Detect which cell encompasses the target text, then output its [x, y] center coordinate. 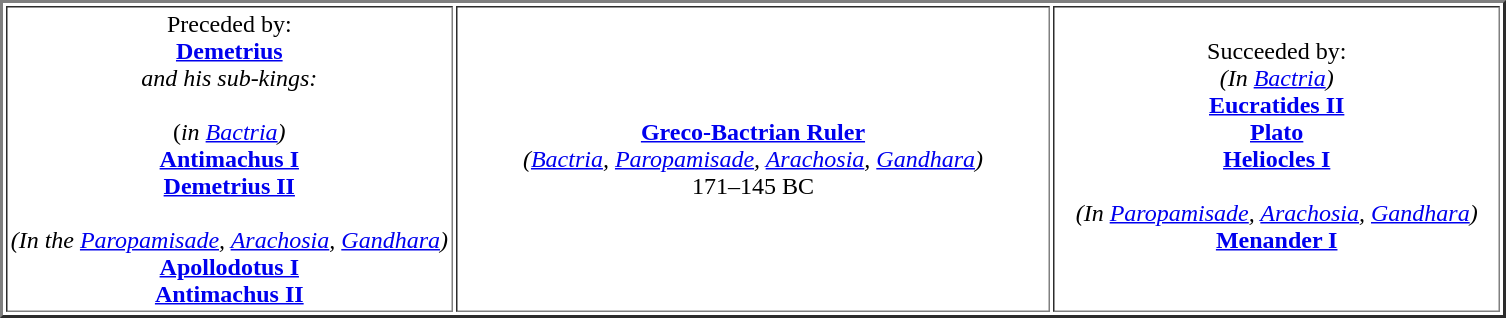
Preceded by:Demetriusand his sub-kings:(in Bactria)Antimachus IDemetrius II(In the Paropamisade, Arachosia, Gandhara)Apollodotus IAntimachus II [229, 159]
Succeeded by:(In Bactria)Eucratides IIPlatoHeliocles I(In Paropamisade, Arachosia, Gandhara)Menander I [1277, 159]
Greco-Bactrian Ruler(Bactria, Paropamisade, Arachosia, Gandhara)171–145 BC [752, 159]
